Output the (X, Y) coordinate of the center of the cell containing the given text.  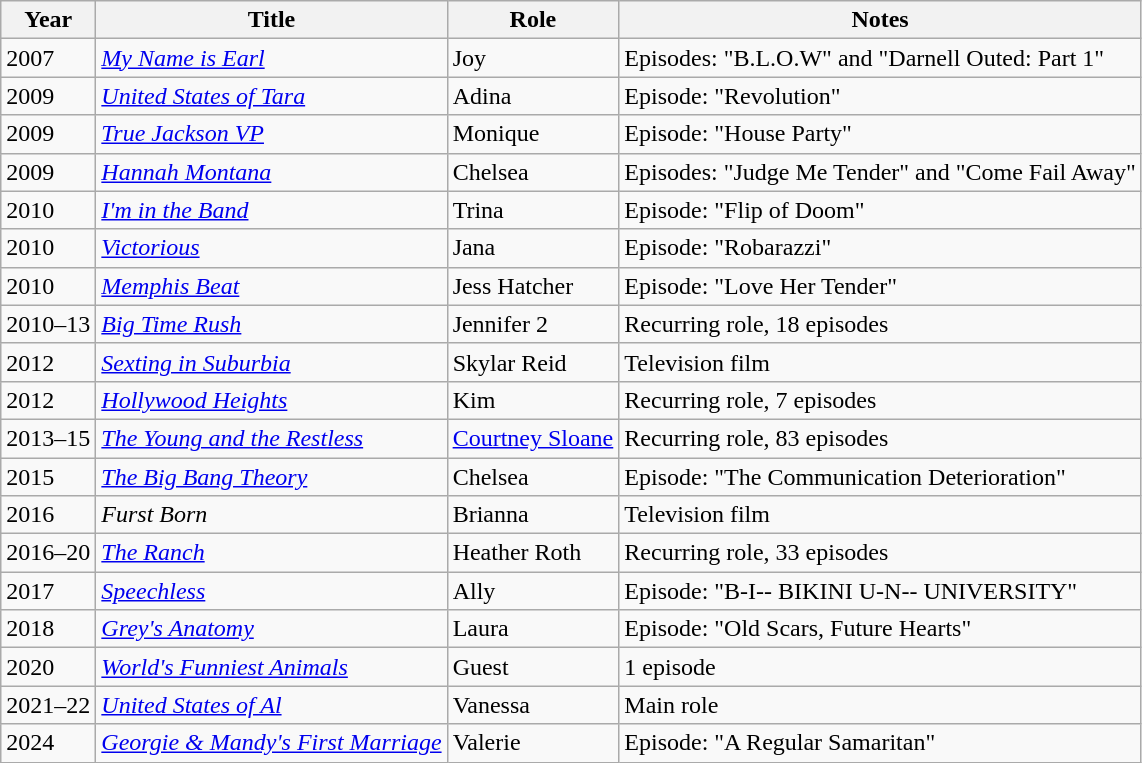
United States of Al (272, 705)
Episodes: "Judge Me Tender" and "Come Fail Away" (880, 172)
Memphis Beat (272, 286)
Hollywood Heights (272, 400)
Hannah Montana (272, 172)
2016 (48, 515)
Recurring role, 83 episodes (880, 438)
Recurring role, 7 episodes (880, 400)
Episode: "Robarazzi" (880, 248)
Episode: "B-I-- BIKINI U-N-- UNIVERSITY" (880, 591)
2021–22 (48, 705)
2007 (48, 58)
Ally (533, 591)
I'm in the Band (272, 210)
Notes (880, 20)
2015 (48, 477)
Episode: "House Party" (880, 134)
True Jackson VP (272, 134)
Episode: "Old Scars, Future Hearts" (880, 629)
Episode: "The Communication Deterioration" (880, 477)
Episode: "Love Her Tender" (880, 286)
Recurring role, 18 episodes (880, 324)
Sexting in Suburbia (272, 362)
Georgie & Mandy's First Marriage (272, 743)
My Name is Earl (272, 58)
Episode: "Flip of Doom" (880, 210)
1 episode (880, 667)
Jess Hatcher (533, 286)
Speechless (272, 591)
Recurring role, 33 episodes (880, 553)
World's Funniest Animals (272, 667)
2020 (48, 667)
Episode: "Revolution" (880, 96)
Brianna (533, 515)
Victorious (272, 248)
Heather Roth (533, 553)
Big Time Rush (272, 324)
Laura (533, 629)
Monique (533, 134)
Valerie (533, 743)
2016–20 (48, 553)
Episode: "A Regular Samaritan" (880, 743)
Joy (533, 58)
2024 (48, 743)
Trina (533, 210)
Jennifer 2 (533, 324)
Jana (533, 248)
The Young and the Restless (272, 438)
The Ranch (272, 553)
Grey's Anatomy (272, 629)
Skylar Reid (533, 362)
Kim (533, 400)
The Big Bang Theory (272, 477)
Adina (533, 96)
Courtney Sloane (533, 438)
Guest (533, 667)
Episodes: "B.L.O.W" and "Darnell Outed: Part 1" (880, 58)
2013–15 (48, 438)
2018 (48, 629)
Year (48, 20)
United States of Tara (272, 96)
2010–13 (48, 324)
Vanessa (533, 705)
Furst Born (272, 515)
Main role (880, 705)
2017 (48, 591)
Title (272, 20)
Role (533, 20)
